Search for the cell housing the specified text and yield its (X, Y) center coordinate. 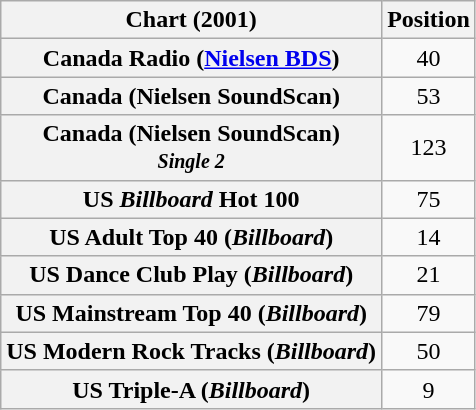
123 (429, 148)
US Triple-A (Billboard) (192, 389)
Position (429, 20)
Canada (Nielsen SoundScan) (192, 96)
Chart (2001) (192, 20)
40 (429, 58)
US Dance Club Play (Billboard) (192, 275)
79 (429, 313)
US Mainstream Top 40 (Billboard) (192, 313)
US Modern Rock Tracks (Billboard) (192, 351)
14 (429, 237)
US Adult Top 40 (Billboard) (192, 237)
50 (429, 351)
21 (429, 275)
Canada (Nielsen SoundScan)Single 2 (192, 148)
US Billboard Hot 100 (192, 199)
53 (429, 96)
9 (429, 389)
Canada Radio (Nielsen BDS) (192, 58)
75 (429, 199)
